Capture the cell that displays the provided text and extract its [x, y] central coordinate. 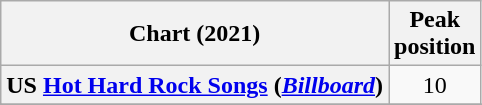
10 [435, 85]
Chart (2021) [195, 34]
US Hot Hard Rock Songs (Billboard) [195, 85]
Peakposition [435, 34]
